Extract the [X, Y] coordinate from the center of the cell holding the provided text.  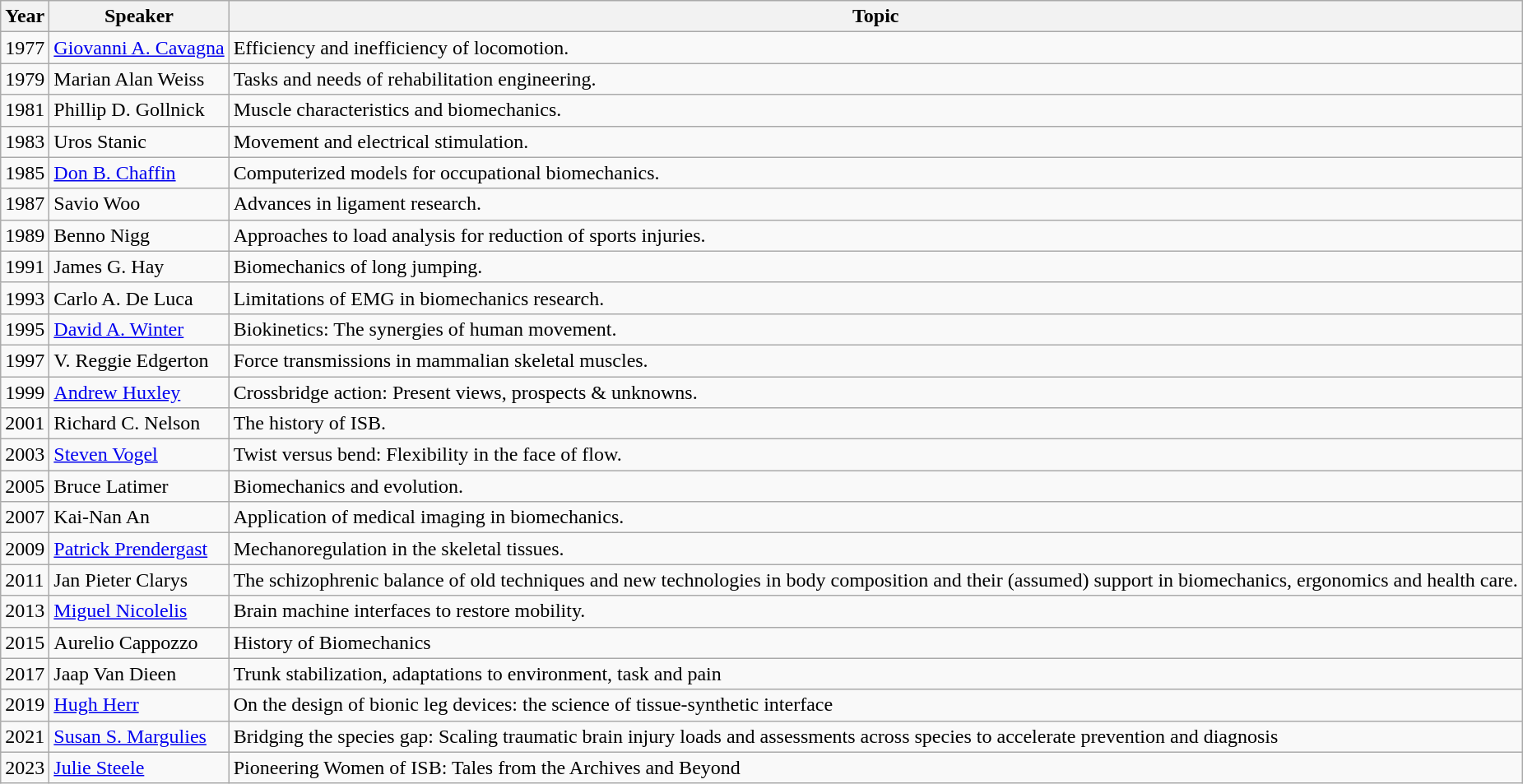
Julie Steele [139, 768]
Application of medical imaging in biomechanics. [875, 517]
Marian Alan Weiss [139, 79]
Uros Stanic [139, 141]
Steven Vogel [139, 455]
V. Reggie Edgerton [139, 360]
Twist versus bend: Flexibility in the face of flow. [875, 455]
On the design of bionic leg devices: the science of tissue-synthetic interface [875, 705]
Topic [875, 16]
James G. Hay [139, 267]
Benno Nigg [139, 235]
Phillip D. Gollnick [139, 110]
1999 [25, 392]
2013 [25, 611]
1981 [25, 110]
Carlo A. De Luca [139, 298]
Year [25, 16]
Computerized models for occupational biomechanics. [875, 173]
1993 [25, 298]
2015 [25, 643]
Kai-Nan An [139, 517]
Andrew Huxley [139, 392]
Speaker [139, 16]
Jan Pieter Clarys [139, 580]
Bruce Latimer [139, 486]
Aurelio Cappozzo [139, 643]
1997 [25, 360]
Jaap Van Dieen [139, 674]
1991 [25, 267]
Miguel Nicolelis [139, 611]
2007 [25, 517]
Bridging the species gap: Scaling traumatic brain injury loads and assessments across species to accelerate prevention and diagnosis [875, 736]
Don B. Chaffin [139, 173]
Hugh Herr [139, 705]
2011 [25, 580]
Efficiency and inefficiency of locomotion. [875, 48]
1979 [25, 79]
Trunk stabilization, adaptations to environment, task and pain [875, 674]
Force transmissions in mammalian skeletal muscles. [875, 360]
Movement and electrical stimulation. [875, 141]
2021 [25, 736]
Susan S. Margulies [139, 736]
2003 [25, 455]
Patrick Prendergast [139, 549]
Muscle characteristics and biomechanics. [875, 110]
1989 [25, 235]
Biomechanics of long jumping. [875, 267]
Tasks and needs of rehabilitation engineering. [875, 79]
Limitations of EMG in biomechanics research. [875, 298]
Pioneering Women of ISB: Tales from the Archives and Beyond [875, 768]
1995 [25, 329]
Approaches to load analysis for reduction of sports injuries. [875, 235]
1985 [25, 173]
2017 [25, 674]
Giovanni A. Cavagna [139, 48]
1983 [25, 141]
2019 [25, 705]
Biokinetics: The synergies of human movement. [875, 329]
David A. Winter [139, 329]
Brain machine interfaces to restore mobility. [875, 611]
Mechanoregulation in the skeletal tissues. [875, 549]
The history of ISB. [875, 424]
1977 [25, 48]
2009 [25, 549]
2005 [25, 486]
Crossbridge action: Present views, prospects & unknowns. [875, 392]
Richard C. Nelson [139, 424]
2023 [25, 768]
Advances in ligament research. [875, 204]
Savio Woo [139, 204]
Biomechanics and evolution. [875, 486]
2001 [25, 424]
History of Biomechanics [875, 643]
1987 [25, 204]
